Pinpoint the cell where the given text exists, returning its (X, Y) midpoint coordinate. 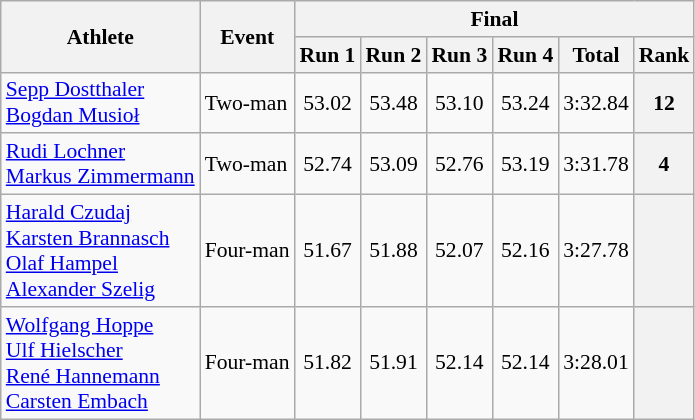
53.09 (393, 164)
51.67 (328, 251)
53.48 (393, 102)
Run 1 (328, 55)
52.07 (459, 251)
Total (596, 55)
52.76 (459, 164)
Event (248, 36)
3:27.78 (596, 251)
3:28.01 (596, 363)
Rudi LochnerMarkus Zimmermann (100, 164)
Run 4 (525, 55)
Rank (664, 55)
51.91 (393, 363)
Run 2 (393, 55)
3:32.84 (596, 102)
Harald CzudajKarsten BrannaschOlaf HampelAlexander Szelig (100, 251)
Athlete (100, 36)
Final (495, 19)
53.19 (525, 164)
51.82 (328, 363)
51.88 (393, 251)
Sepp DostthalerBogdan Musioł (100, 102)
3:31.78 (596, 164)
Run 3 (459, 55)
53.24 (525, 102)
12 (664, 102)
52.16 (525, 251)
Wolfgang HoppeUlf HielscherRené HannemannCarsten Embach (100, 363)
53.10 (459, 102)
4 (664, 164)
52.74 (328, 164)
53.02 (328, 102)
